For the text-containing cell, return its midpoint in [x, y] coordinate format. 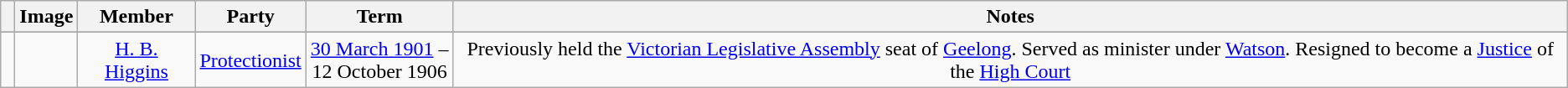
H. B. Higgins [137, 60]
Protectionist [250, 60]
Notes [1010, 17]
Previously held the Victorian Legislative Assembly seat of Geelong. Served as minister under Watson. Resigned to become a Justice of the High Court [1010, 60]
Member [137, 17]
Term [379, 17]
Party [250, 17]
30 March 1901 –12 October 1906 [379, 60]
Image [47, 17]
